Identify which cell holds the provided text, then report its (x, y) central coordinate. 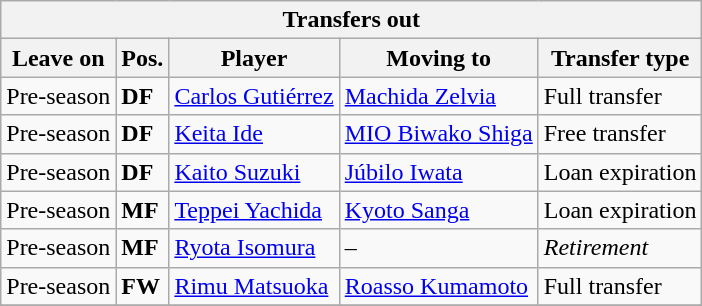
Carlos Gutiérrez (254, 96)
Kaito Suzuki (254, 172)
Player (254, 58)
Rimu Matsuoka (254, 286)
Leave on (58, 58)
Teppei Yachida (254, 210)
Roasso Kumamoto (438, 286)
Kyoto Sanga (438, 210)
FW (142, 286)
Transfer type (620, 58)
Ryota Isomura (254, 248)
Pos. (142, 58)
MIO Biwako Shiga (438, 134)
Retirement (620, 248)
Júbilo Iwata (438, 172)
Moving to (438, 58)
Keita Ide (254, 134)
Machida Zelvia (438, 96)
Free transfer (620, 134)
– (438, 248)
Transfers out (352, 20)
